Search for the cell housing the specified text and yield its [X, Y] center coordinate. 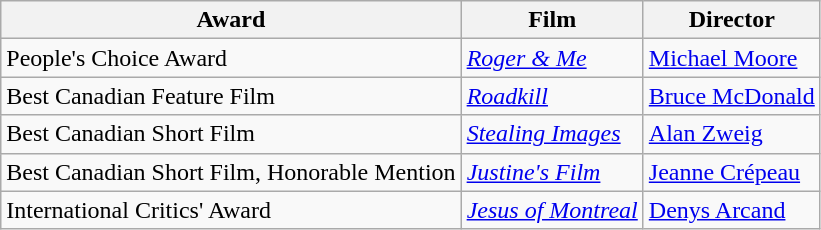
Stealing Images [552, 134]
Best Canadian Feature Film [231, 96]
Roadkill [552, 96]
Roger & Me [552, 58]
Best Canadian Short Film, Honorable Mention [231, 172]
Film [552, 20]
Bruce McDonald [732, 96]
Michael Moore [732, 58]
Director [732, 20]
Jeanne Crépeau [732, 172]
Jesus of Montreal [552, 210]
People's Choice Award [231, 58]
Justine's Film [552, 172]
Alan Zweig [732, 134]
Best Canadian Short Film [231, 134]
Award [231, 20]
Denys Arcand [732, 210]
International Critics' Award [231, 210]
